Locate the cell with the specified text and output its [X, Y] center coordinate. 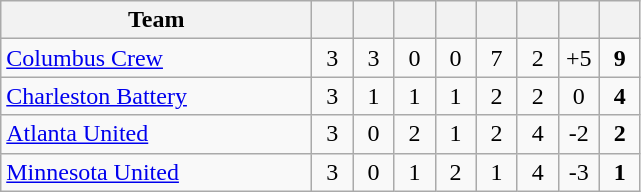
7 [496, 58]
Columbus Crew [156, 58]
-2 [578, 134]
Team [156, 20]
-3 [578, 172]
+5 [578, 58]
9 [620, 58]
Minnesota United [156, 172]
Atlanta United [156, 134]
Charleston Battery [156, 96]
